Provide the (x, y) coordinate of the cell's center where the given text is located.  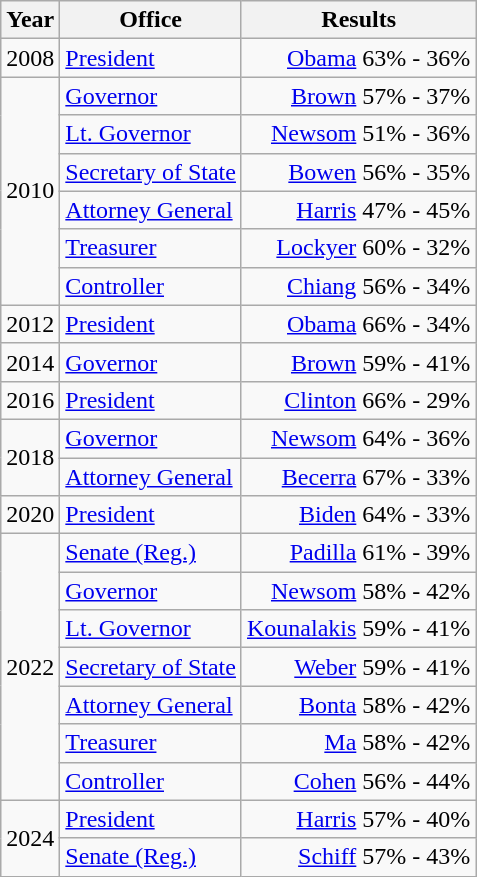
Harris 47% - 45% (358, 210)
Newsom 58% - 42% (358, 591)
2010 (30, 191)
Bonta 58% - 42% (358, 705)
Lockyer 60% - 32% (358, 248)
Kounalakis 59% - 41% (358, 629)
2008 (30, 58)
Ma 58% - 42% (358, 743)
Padilla 61% - 39% (358, 553)
Results (358, 20)
2018 (30, 457)
Chiang 56% - 34% (358, 286)
Schiff 57% - 43% (358, 857)
Obama 63% - 36% (358, 58)
2016 (30, 400)
Brown 59% - 41% (358, 362)
Harris 57% - 40% (358, 819)
Cohen 56% - 44% (358, 781)
Clinton 66% - 29% (358, 400)
2020 (30, 515)
Becerra 67% - 33% (358, 477)
Newsom 64% - 36% (358, 438)
Obama 66% - 34% (358, 324)
2012 (30, 324)
Brown 57% - 37% (358, 96)
Newsom 51% - 36% (358, 134)
2014 (30, 362)
Weber 59% - 41% (358, 667)
2022 (30, 667)
Office (151, 20)
Bowen 56% - 35% (358, 172)
2024 (30, 838)
Year (30, 20)
Biden 64% - 33% (358, 515)
